Pinpoint the cell where the given text exists, returning its (x, y) midpoint coordinate. 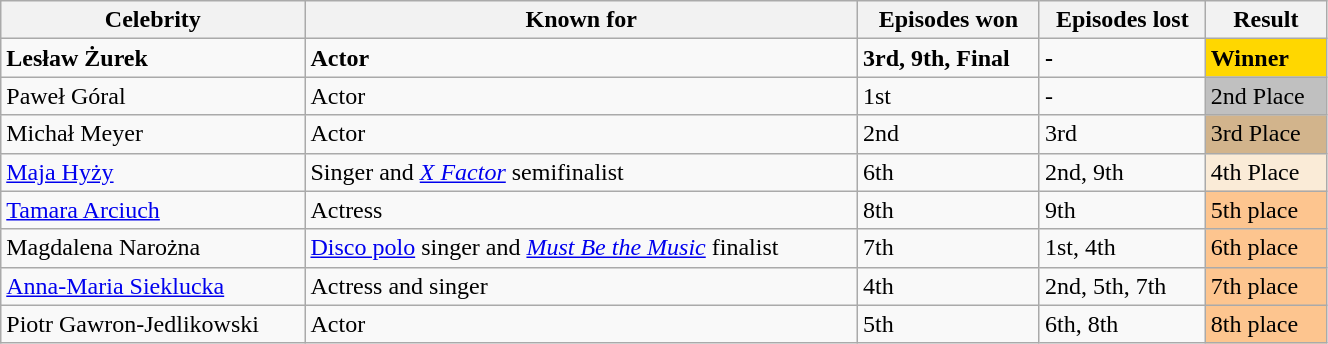
Known for (582, 20)
Episodes lost (1122, 20)
1st, 4th (1122, 248)
7th (948, 248)
8th (948, 210)
2nd, 5th, 7th (1122, 286)
6th, 8th (1122, 324)
Winner (1266, 58)
Tamara Arciuch (153, 210)
4th (948, 286)
Actress and singer (582, 286)
3rd (1122, 134)
9th (1122, 210)
Disco polo singer and Must Be the Music finalist (582, 248)
Episodes won (948, 20)
4th Place (1266, 172)
Michał Meyer (153, 134)
1st (948, 96)
Celebrity (153, 20)
8th place (1266, 324)
5th (948, 324)
Magdalena Narożna (153, 248)
3rd, 9th, Final (948, 58)
Result (1266, 20)
Lesław Żurek (153, 58)
2nd (948, 134)
Anna-Maria Sieklucka (153, 286)
2nd Place (1266, 96)
6th (948, 172)
6th place (1266, 248)
Piotr Gawron-Jedlikowski (153, 324)
3rd Place (1266, 134)
5th place (1266, 210)
Actress (582, 210)
2nd, 9th (1122, 172)
Paweł Góral (153, 96)
Maja Hyży (153, 172)
Singer and X Factor semifinalist (582, 172)
7th place (1266, 286)
